Return the [x, y] coordinate for the center point of the cell that contains the specified text.  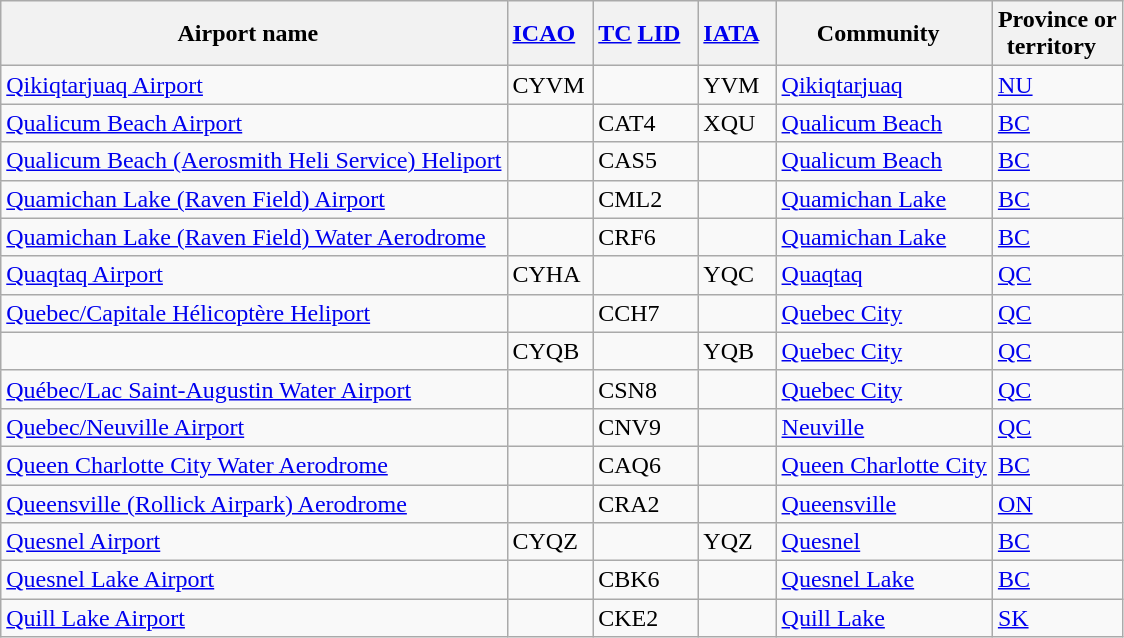
CBK6 [646, 580]
Quaqtaq Airport [254, 275]
Neuville [884, 427]
Province orterritory [1057, 34]
NU [1057, 85]
CAS5 [646, 161]
Qualicum Beach Airport [254, 123]
Queen Charlotte City Water Aerodrome [254, 465]
Queensville [884, 503]
YQB [737, 351]
YQC [737, 275]
Qikiqtarjuaq Airport [254, 85]
CYHA [550, 275]
Quill Lake Airport [254, 618]
Queensville (Rollick Airpark) Aerodrome [254, 503]
ICAO [550, 34]
CRA2 [646, 503]
CCH7 [646, 313]
Quamichan Lake (Raven Field) Water Aerodrome [254, 237]
CYQB [550, 351]
IATA [737, 34]
CAQ6 [646, 465]
Qikiqtarjuaq [884, 85]
Quesnel [884, 542]
CKE2 [646, 618]
Airport name [254, 34]
CAT4 [646, 123]
Quaqtaq [884, 275]
CRF6 [646, 237]
Quebec/Neuville Airport [254, 427]
XQU [737, 123]
ON [1057, 503]
Quebec/Capitale Hélicoptère Heliport [254, 313]
Queen Charlotte City [884, 465]
Qualicum Beach (Aerosmith Heli Service) Heliport [254, 161]
CML2 [646, 199]
Quill Lake [884, 618]
CNV9 [646, 427]
Quesnel Lake [884, 580]
CYQZ [550, 542]
YQZ [737, 542]
Quamichan Lake (Raven Field) Airport [254, 199]
Quesnel Lake Airport [254, 580]
TC LID [646, 34]
YVM [737, 85]
SK [1057, 618]
Québec/Lac Saint-Augustin Water Airport [254, 389]
CSN8 [646, 389]
CYVM [550, 85]
Quesnel Airport [254, 542]
Community [884, 34]
